Capture the cell that displays the provided text and extract its (x, y) central coordinate. 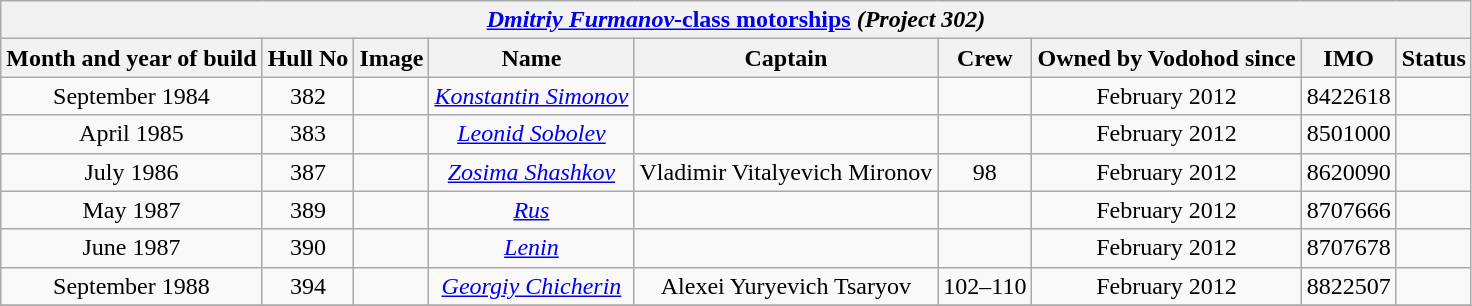
382 (308, 96)
Month and year of build (132, 58)
Konstantin Simonov (532, 96)
September 1984 (132, 96)
8822507 (1348, 286)
Lenin (532, 248)
Leonid Sobolev (532, 134)
Rus (532, 210)
8620090 (1348, 172)
8422618 (1348, 96)
Captain (786, 58)
390 (308, 248)
Zosima Shashkov (532, 172)
May 1987 (132, 210)
387 (308, 172)
8501000 (1348, 134)
April 1985 (132, 134)
8707666 (1348, 210)
July 1986 (132, 172)
June 1987 (132, 248)
102–110 (985, 286)
IMO (1348, 58)
September 1988 (132, 286)
Status (1434, 58)
Name (532, 58)
Hull No (308, 58)
389 (308, 210)
Alexei Yuryevich Tsaryov (786, 286)
Vladimir Vitalyevich Mironov (786, 172)
Georgiy Chicherin (532, 286)
98 (985, 172)
Dmitriy Furmanov-class motorships (Project 302) (736, 20)
8707678 (1348, 248)
394 (308, 286)
Owned by Vodohod since (1166, 58)
Image (392, 58)
383 (308, 134)
Crew (985, 58)
